Capture the cell that displays the provided text and extract its (X, Y) central coordinate. 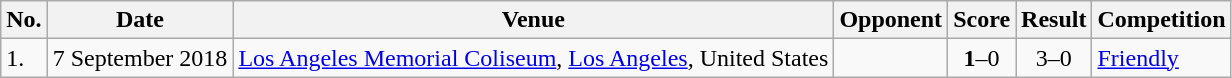
3–0 (1054, 58)
1–0 (982, 58)
Friendly (1162, 58)
Date (140, 20)
Score (982, 20)
Opponent (891, 20)
Los Angeles Memorial Coliseum, Los Angeles, United States (534, 58)
1. (24, 58)
No. (24, 20)
Venue (534, 20)
Competition (1162, 20)
Result (1054, 20)
7 September 2018 (140, 58)
